Locate the cell with the specified text and output its (x, y) center coordinate. 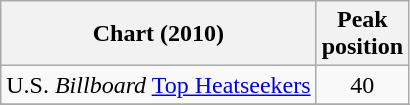
U.S. Billboard Top Heatseekers (158, 85)
40 (362, 85)
Chart (2010) (158, 34)
Peakposition (362, 34)
